From the cell containing the given text, extract its center point as [x, y] coordinate. 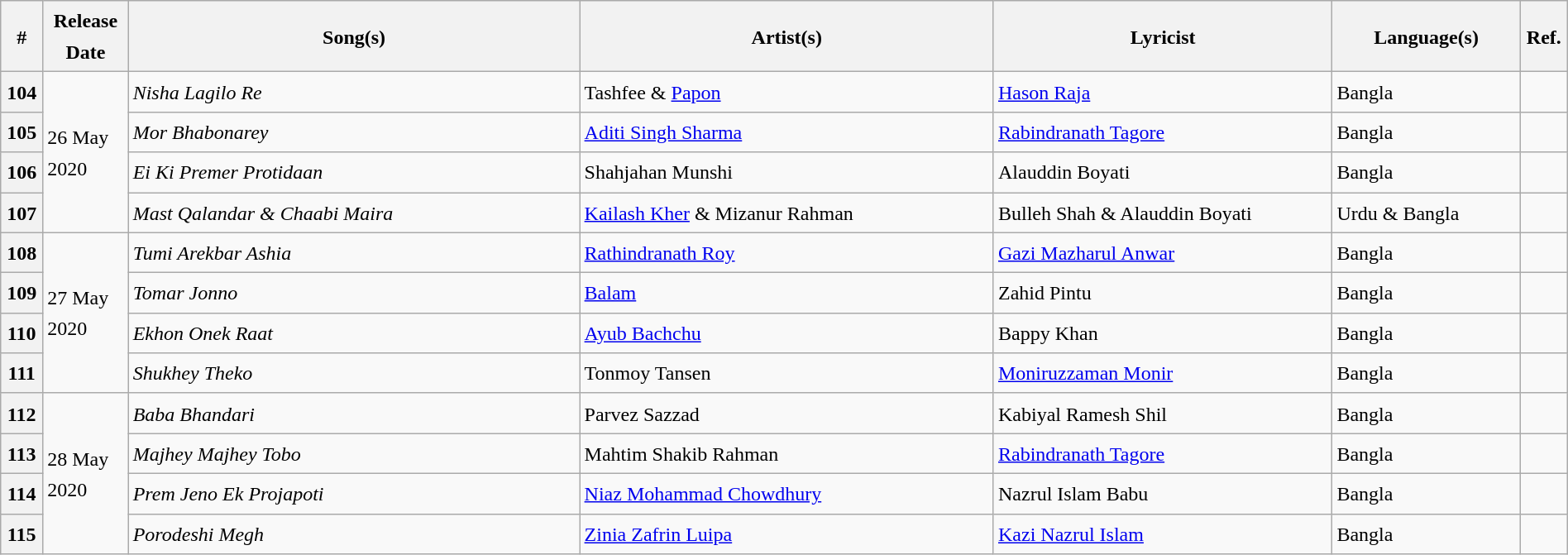
Kazi Nazrul Islam [1163, 534]
Shahjahan Munshi [786, 172]
Urdu & Bangla [1426, 212]
Ayub Bachchu [786, 333]
Zinia Zafrin Luipa [786, 534]
105 [22, 132]
113 [22, 453]
Artist(s) [786, 36]
Ekhon Onek Raat [354, 333]
112 [22, 414]
Nazrul Islam Babu [1163, 493]
115 [22, 534]
Moniruzzaman Monir [1163, 374]
# [22, 36]
Mast Qalandar & Chaabi Maira [354, 212]
Mahtim Shakib Rahman [786, 453]
Language(s) [1426, 36]
Mor Bhabonarey [354, 132]
Release Date [86, 36]
Tonmoy Tansen [786, 374]
Niaz Mohammad Chowdhury [786, 493]
Gazi Mazharul Anwar [1163, 253]
Shukhey Theko [354, 374]
Hason Raja [1163, 93]
Tomar Jonno [354, 293]
104 [22, 93]
Zahid Pintu [1163, 293]
Kailash Kher & Mizanur Rahman [786, 212]
Kabiyal Ramesh Shil [1163, 414]
Parvez Sazzad [786, 414]
Tashfee & Papon [786, 93]
108 [22, 253]
109 [22, 293]
Song(s) [354, 36]
Bappy Khan [1163, 333]
107 [22, 212]
27 May 2020 [86, 313]
26 May 2020 [86, 152]
Ei Ki Premer Protidaan [354, 172]
Prem Jeno Ek Projapoti [354, 493]
Ref. [1543, 36]
Aditi Singh Sharma [786, 132]
Rathindranath Roy [786, 253]
111 [22, 374]
106 [22, 172]
110 [22, 333]
114 [22, 493]
28 May 2020 [86, 473]
Baba Bhandari [354, 414]
Tumi Arekbar Ashia [354, 253]
Lyricist [1163, 36]
Porodeshi Megh [354, 534]
Nisha Lagilo Re [354, 93]
Balam [786, 293]
Majhey Majhey Tobo [354, 453]
Bulleh Shah & Alauddin Boyati [1163, 212]
Alauddin Boyati [1163, 172]
